From the cell containing the given text, extract its center point as (x, y) coordinate. 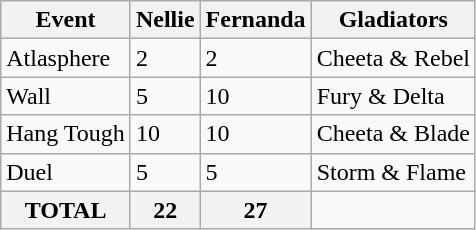
Event (66, 20)
Nellie (165, 20)
Duel (66, 172)
Cheeta & Blade (393, 134)
Hang Tough (66, 134)
Wall (66, 96)
Storm & Flame (393, 172)
Fernanda (256, 20)
Atlasphere (66, 58)
Cheeta & Rebel (393, 58)
TOTAL (66, 210)
Gladiators (393, 20)
27 (256, 210)
Fury & Delta (393, 96)
22 (165, 210)
